Output the [X, Y] coordinate of the center of the cell containing the given text.  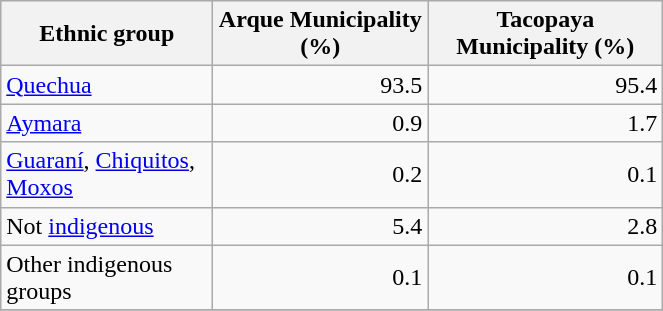
Quechua [107, 85]
93.5 [320, 85]
Not indigenous [107, 226]
Guaraní, Chiquitos, Moxos [107, 174]
1.7 [546, 123]
Ethnic group [107, 34]
95.4 [546, 85]
0.2 [320, 174]
Arque Municipality (%) [320, 34]
Other indigenous groups [107, 278]
2.8 [546, 226]
Aymara [107, 123]
0.9 [320, 123]
Tacopaya Municipality (%) [546, 34]
5.4 [320, 226]
